Return (x, y) of the center of cell containing provided text 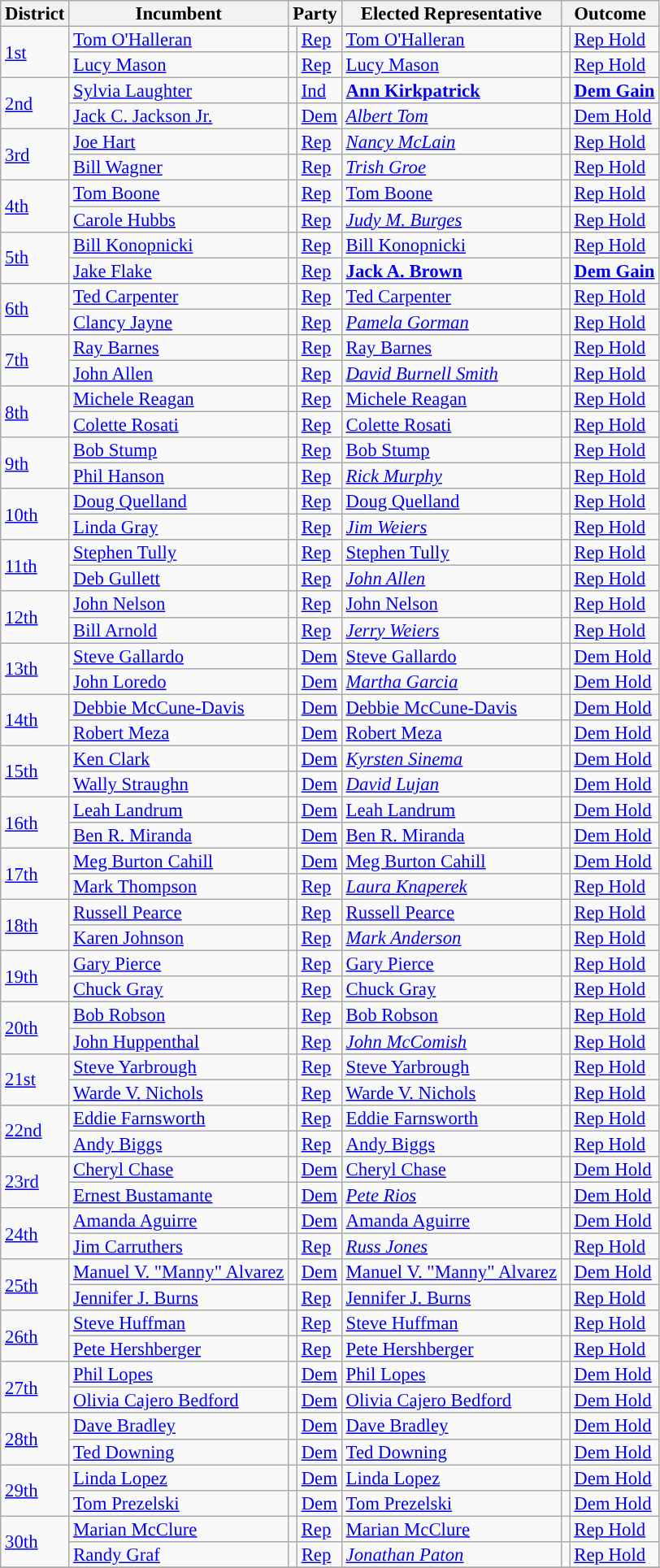
John McComish (451, 1041)
Judy M. Burges (451, 219)
20th (35, 1027)
Albert Tom (451, 116)
7th (35, 361)
Outcome (610, 14)
Ind (319, 91)
30th (35, 1541)
Linda Gray (179, 528)
21st (35, 1079)
Laura Knaperek (451, 887)
2nd (35, 104)
Elected Representative (451, 14)
John Huppenthal (179, 1041)
Deb Gullett (179, 579)
Kyrsten Sinema (451, 758)
29th (35, 1491)
17th (35, 875)
Karen Johnson (179, 938)
Bill Arnold (179, 630)
Russ Jones (451, 1246)
District (35, 14)
25th (35, 1284)
5th (35, 257)
18th (35, 925)
23rd (35, 1182)
Ernest Bustamante (179, 1195)
Martha Garcia (451, 681)
19th (35, 977)
Jerry Weiers (451, 630)
9th (35, 463)
Mark Anderson (451, 938)
3rd (35, 154)
12th (35, 618)
8th (35, 411)
15th (35, 771)
13th (35, 668)
10th (35, 514)
26th (35, 1336)
Sylvia Laughter (179, 91)
Rick Murphy (451, 476)
John Loredo (179, 681)
Pamela Gorman (451, 322)
28th (35, 1439)
Pete Rios (451, 1195)
22nd (35, 1130)
Nancy McLain (451, 142)
24th (35, 1234)
David Lujan (451, 784)
Bill Wagner (179, 167)
Trish Groe (451, 167)
Ken Clark (179, 758)
Jonathan Paton (451, 1555)
6th (35, 309)
27th (35, 1387)
Wally Straughn (179, 784)
Jack A. Brown (451, 271)
Jim Carruthers (179, 1246)
Randy Graf (179, 1555)
4th (35, 206)
16th (35, 823)
Party (315, 14)
Jake Flake (179, 271)
Phil Hanson (179, 476)
Clancy Jayne (179, 322)
1st (35, 52)
14th (35, 720)
11th (35, 566)
David Burnell Smith (451, 373)
Joe Hart (179, 142)
Carole Hubbs (179, 219)
Ann Kirkpatrick (451, 91)
Incumbent (179, 14)
Jack C. Jackson Jr. (179, 116)
Jim Weiers (451, 528)
Mark Thompson (179, 887)
